For the text-containing cell, return its midpoint in (X, Y) coordinate format. 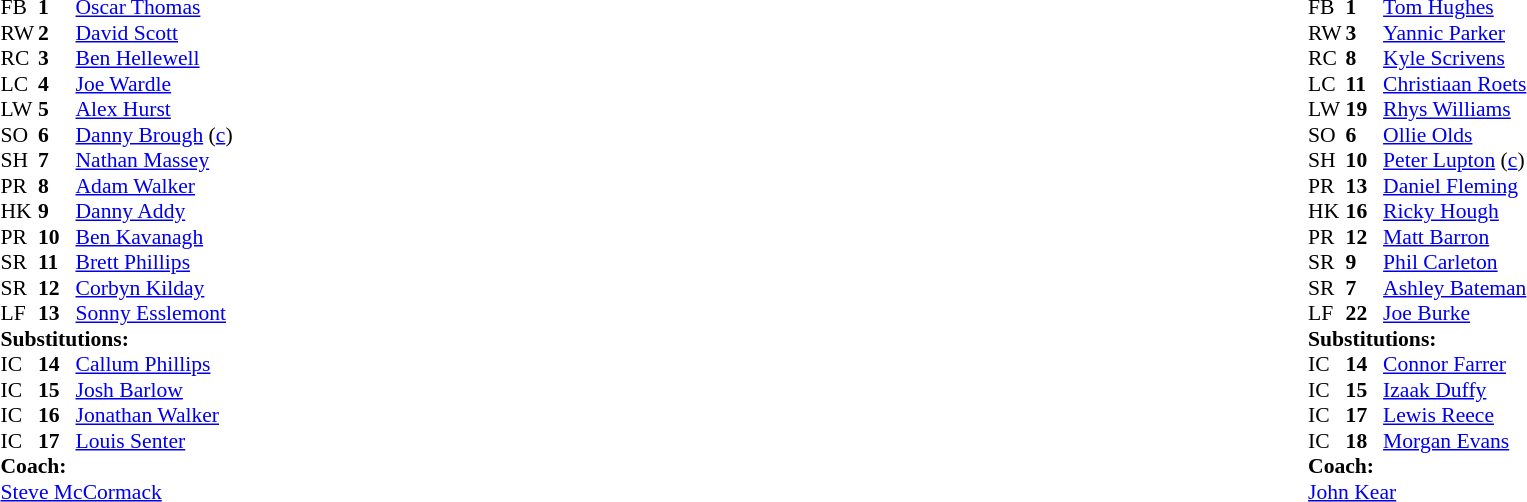
Brett Phillips (154, 263)
Christiaan Roets (1454, 84)
Rhys Williams (1454, 109)
Daniel Fleming (1454, 186)
Izaak Duffy (1454, 390)
Yannic Parker (1454, 33)
Kyle Scrivens (1454, 59)
Ricky Hough (1454, 211)
Phil Carleton (1454, 263)
Morgan Evans (1454, 441)
18 (1365, 441)
Nathan Massey (154, 161)
Joe Wardle (154, 84)
Matt Barron (1454, 237)
5 (57, 109)
4 (57, 84)
Adam Walker (154, 186)
Ashley Bateman (1454, 288)
Danny Brough (c) (154, 135)
Ben Kavanagh (154, 237)
Joe Burke (1454, 313)
Jonathan Walker (154, 415)
Alex Hurst (154, 109)
Josh Barlow (154, 390)
Callum Phillips (154, 365)
Lewis Reece (1454, 415)
Ben Hellewell (154, 59)
Danny Addy (154, 211)
Sonny Esslemont (154, 313)
Connor Farrer (1454, 365)
Louis Senter (154, 441)
Ollie Olds (1454, 135)
2 (57, 33)
22 (1365, 313)
Corbyn Kilday (154, 288)
Peter Lupton (c) (1454, 161)
19 (1365, 109)
David Scott (154, 33)
